Capture the cell that displays the provided text and extract its [x, y] central coordinate. 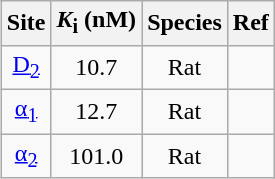
α2 [26, 156]
101.0 [96, 156]
10.7 [96, 67]
Ref [250, 23]
α1 [26, 111]
D2 [26, 67]
Ki (nM) [96, 23]
12.7 [96, 111]
Species [185, 23]
Site [26, 23]
